Return (X, Y) of the center of cell containing provided text 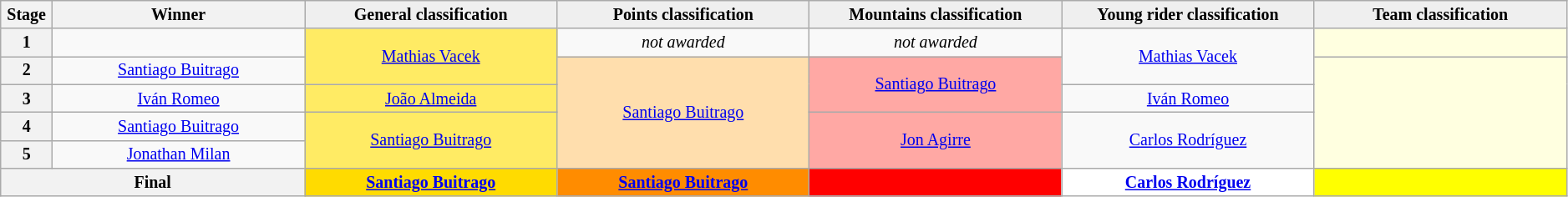
João Almeida (431, 98)
Mountains classification (936, 15)
General classification (431, 15)
4 (27, 127)
3 (27, 98)
Stage (27, 15)
Points classification (683, 15)
Jonathan Milan (179, 154)
Team classification (1440, 15)
2 (27, 70)
Jon Agirre (936, 140)
Final (153, 182)
Winner (179, 15)
Young rider classification (1188, 15)
1 (27, 43)
5 (27, 154)
